Scan for the cell matching the given text and deliver its [x, y] coordinate at center. 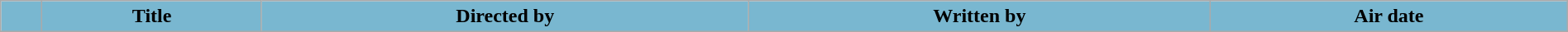
Written by [979, 16]
Title [152, 16]
Air date [1389, 16]
Directed by [504, 16]
